Provide the [x, y] coordinate of the cell's center where the given text is located.  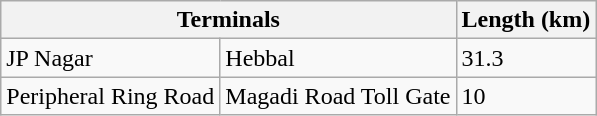
Peripheral Ring Road [110, 96]
Hebbal [338, 58]
10 [526, 96]
Terminals [228, 20]
JP Nagar [110, 58]
31.3 [526, 58]
Magadi Road Toll Gate [338, 96]
Length (km) [526, 20]
